From the cell containing the given text, extract its center point as (X, Y) coordinate. 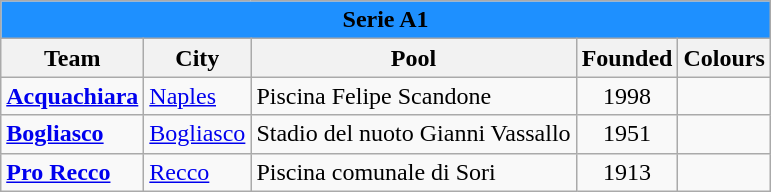
City (198, 58)
Serie A1 (386, 20)
1913 (627, 172)
Recco (198, 172)
Pro Recco (72, 172)
Piscina comunale di Sori (414, 172)
Colours (724, 58)
1998 (627, 96)
Piscina Felipe Scandone (414, 96)
Acquachiara (72, 96)
Stadio del nuoto Gianni Vassallo (414, 134)
Team (72, 58)
Founded (627, 58)
Pool (414, 58)
Naples (198, 96)
1951 (627, 134)
